Provide the (X, Y) coordinate of the cell's center where the given text is located.  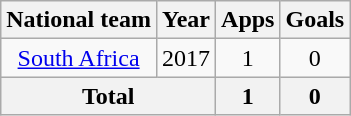
2017 (186, 58)
Apps (248, 20)
National team (79, 20)
Total (108, 96)
Goals (315, 20)
Year (186, 20)
South Africa (79, 58)
